Return the [x, y] coordinate for the center point of the cell that contains the specified text.  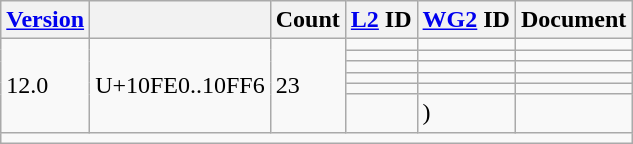
) [466, 113]
Count [308, 20]
12.0 [46, 86]
Version [46, 20]
Document [573, 20]
L2 ID [381, 20]
U+10FE0..10FF6 [180, 86]
WG2 ID [466, 20]
23 [308, 86]
